Extract the [x, y] coordinate from the center of the cell holding the provided text.  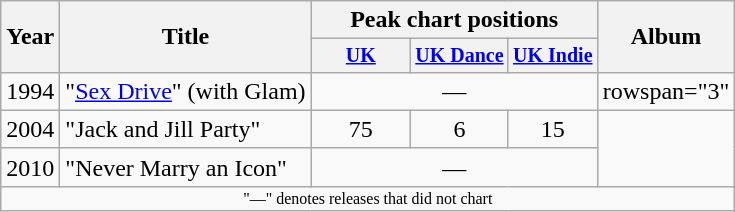
2004 [30, 129]
2010 [30, 167]
Album [666, 37]
6 [460, 129]
UK Dance [460, 56]
UK [360, 56]
Peak chart positions [454, 20]
UK Indie [552, 56]
rowspan="3" [666, 91]
"Jack and Jill Party" [186, 129]
"Never Marry an Icon" [186, 167]
1994 [30, 91]
15 [552, 129]
75 [360, 129]
"—" denotes releases that did not chart [368, 198]
Title [186, 37]
"Sex Drive" (with Glam) [186, 91]
Year [30, 37]
